Identify which cell holds the provided text, then report its [x, y] central coordinate. 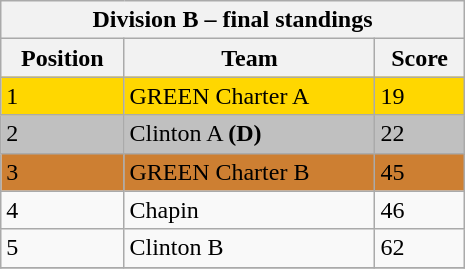
4 [62, 210]
46 [420, 210]
19 [420, 96]
5 [62, 248]
45 [420, 172]
1 [62, 96]
Team [250, 58]
Chapin [250, 210]
Position [62, 58]
GREEN Charter A [250, 96]
Score [420, 58]
Division B – final standings [233, 20]
22 [420, 134]
3 [62, 172]
2 [62, 134]
Clinton A (D) [250, 134]
GREEN Charter B [250, 172]
62 [420, 248]
Clinton B [250, 248]
